Scan for the cell matching the given text and deliver its (X, Y) coordinate at center. 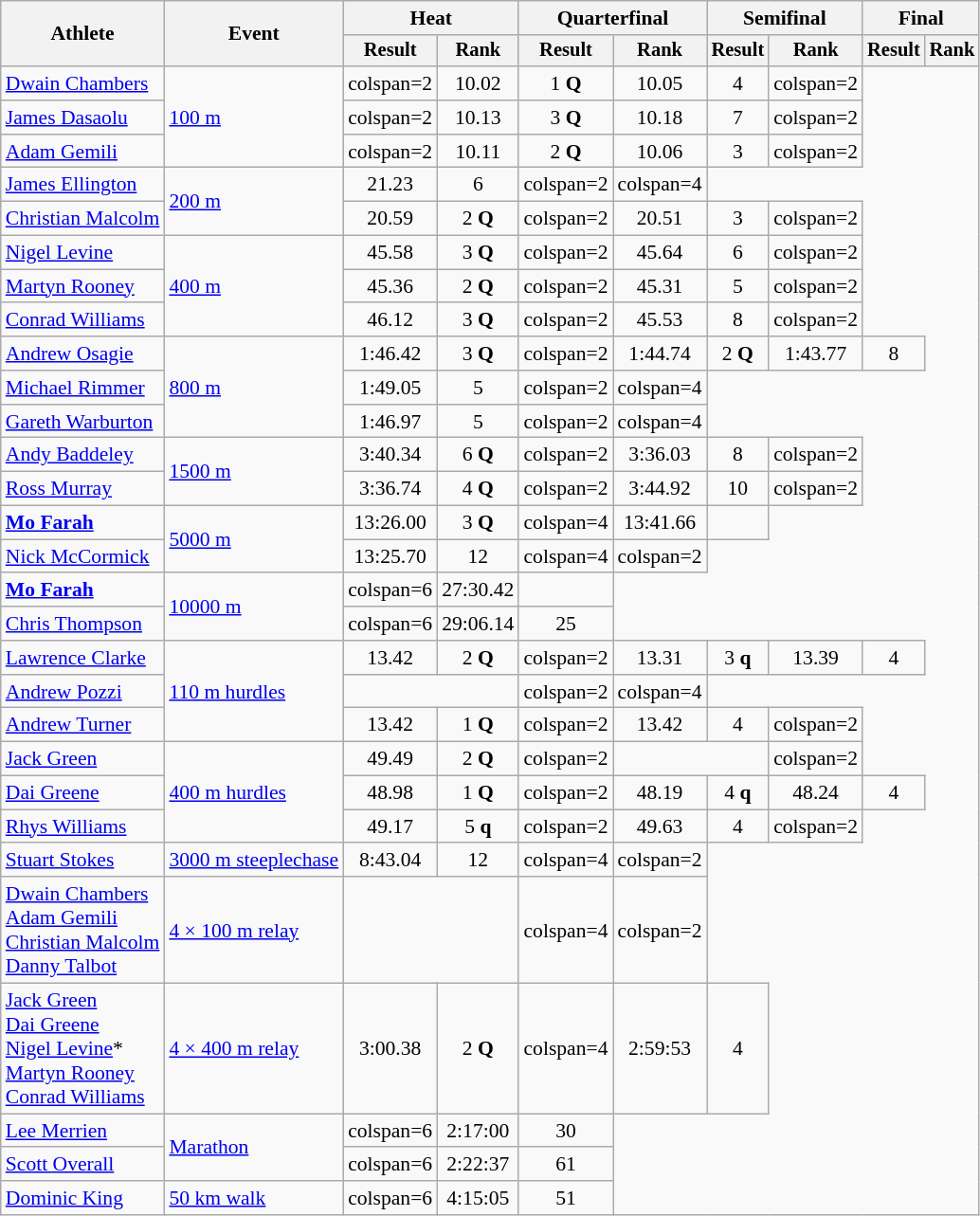
Event (254, 34)
Scott Overall (83, 1165)
Ross Murray (83, 489)
Stuart Stokes (83, 861)
48.19 (660, 793)
21.23 (390, 185)
13:41.66 (660, 523)
4 × 100 m relay (254, 930)
Dominic King (83, 1198)
Nick McCormick (83, 556)
20.59 (390, 219)
2:22:37 (478, 1165)
Adam Gemili (83, 152)
13:25.70 (390, 556)
James Dasaolu (83, 118)
45.64 (660, 253)
45.36 (390, 286)
45.31 (660, 286)
49.49 (390, 759)
4 Q (478, 489)
Rhys Williams (83, 826)
Dwain ChambersAdam GemiliChristian MalcolmDanny Talbot (83, 930)
10 (738, 489)
1:49.05 (390, 388)
Lawrence Clarke (83, 658)
Athlete (83, 34)
3:36.74 (390, 489)
Nigel Levine (83, 253)
3:44.92 (660, 489)
4:15:05 (478, 1198)
Quarterfinal (612, 18)
Martyn Rooney (83, 286)
20.51 (660, 219)
61 (565, 1165)
10.11 (478, 152)
49.17 (390, 826)
4 q (738, 793)
Heat (430, 18)
Dwain Chambers (83, 83)
Semifinal (785, 18)
3000 m steeplechase (254, 861)
Andrew Osagie (83, 354)
Gareth Warburton (83, 422)
8:43.04 (390, 861)
100 m (254, 118)
48.24 (815, 793)
Andrew Pozzi (83, 692)
6 Q (478, 455)
3:36.03 (660, 455)
200 m (254, 201)
1500 m (254, 472)
25 (565, 624)
Andy Baddeley (83, 455)
1:43.77 (815, 354)
James Ellington (83, 185)
50 km walk (254, 1198)
51 (565, 1198)
29:06.14 (478, 624)
Lee Merrien (83, 1131)
3:40.34 (390, 455)
46.12 (390, 320)
Chris Thompson (83, 624)
Conrad Williams (83, 320)
4 × 400 m relay (254, 1049)
400 m hurdles (254, 792)
400 m (254, 286)
48.98 (390, 793)
Christian Malcolm (83, 219)
10.05 (660, 83)
10.18 (660, 118)
1:46.42 (390, 354)
27:30.42 (478, 590)
800 m (254, 387)
5000 m (254, 540)
3 q (738, 658)
1:44.74 (660, 354)
13:26.00 (390, 523)
2:59:53 (660, 1049)
Final (921, 18)
10.06 (660, 152)
13.39 (815, 658)
13.31 (660, 658)
10.13 (478, 118)
Andrew Turner (83, 725)
110 m hurdles (254, 692)
Dai Greene (83, 793)
Jack Green (83, 759)
45.53 (660, 320)
7 (738, 118)
10000 m (254, 607)
10.02 (478, 83)
49.63 (660, 826)
2:17:00 (478, 1131)
1:46.97 (390, 422)
30 (565, 1131)
3:00.38 (390, 1049)
Michael Rimmer (83, 388)
45.58 (390, 253)
5 q (478, 826)
Marathon (254, 1147)
Jack GreenDai GreeneNigel Levine*Martyn RooneyConrad Williams (83, 1049)
